Return the [x, y] coordinate for the center point of the cell that contains the specified text.  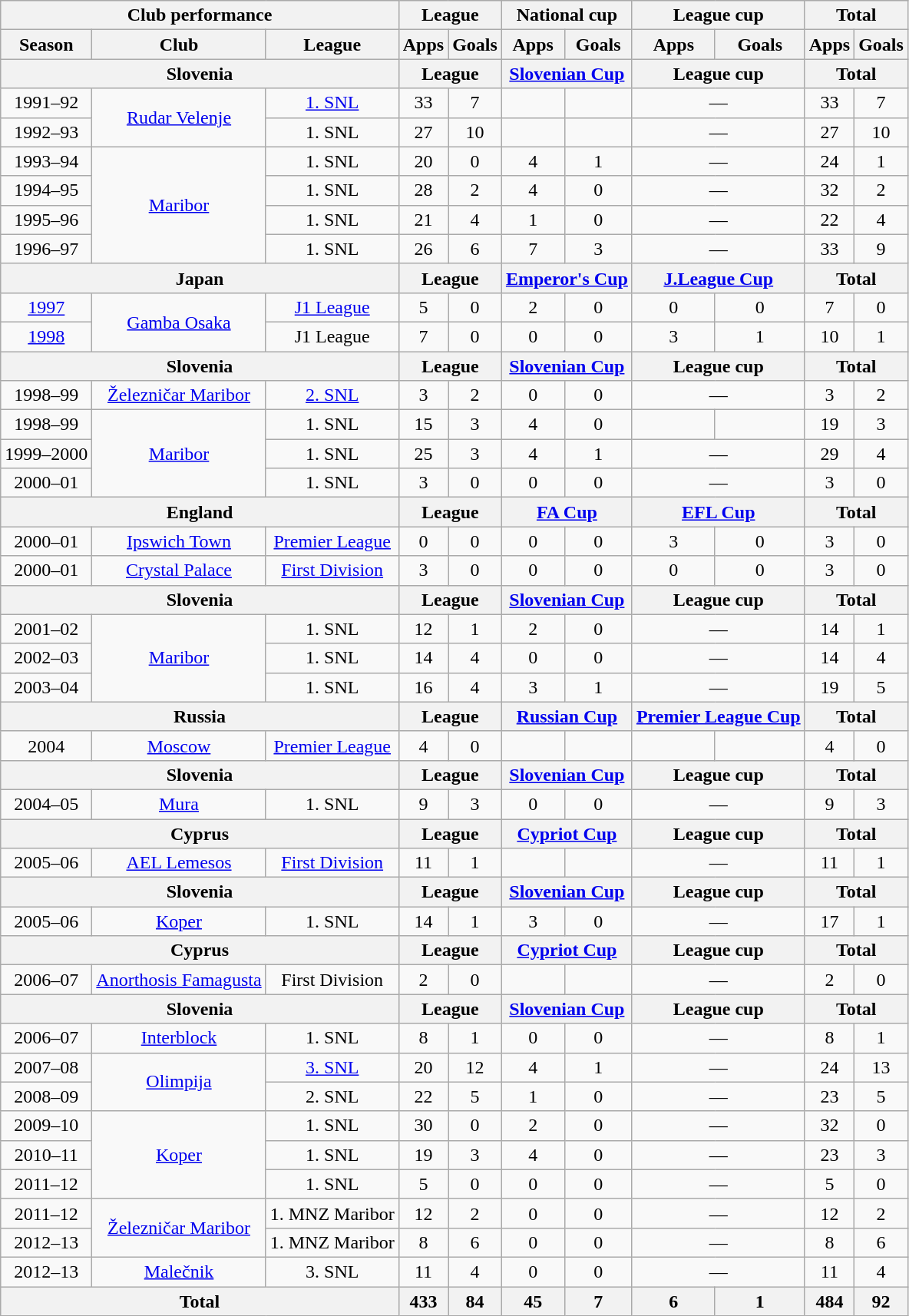
2001–02 [46, 629]
Moscow [179, 746]
Russian Cup [567, 716]
Club [179, 45]
Russia [200, 716]
2004 [46, 746]
29 [829, 454]
2009–10 [46, 1126]
13 [881, 1067]
Crystal Palace [179, 570]
1991–92 [46, 103]
30 [423, 1126]
26 [423, 249]
Season [46, 45]
2003–04 [46, 687]
1996–97 [46, 249]
EFL Cup [719, 512]
Club performance [200, 15]
1999–2000 [46, 454]
Olimpija [179, 1082]
92 [881, 1301]
84 [475, 1301]
17 [829, 921]
1995–96 [46, 220]
J.League Cup [719, 278]
England [200, 512]
1993–94 [46, 161]
Rudar Velenje [179, 117]
15 [423, 425]
2004–05 [46, 804]
2008–09 [46, 1096]
2007–08 [46, 1067]
1992–93 [46, 132]
FA Cup [567, 512]
Premier League Cup [719, 716]
1994–95 [46, 190]
Malečnik [179, 1271]
2010–11 [46, 1155]
Gamba Osaka [179, 322]
21 [423, 220]
Emperor's Cup [567, 278]
Interblock [179, 1038]
2002–03 [46, 658]
Mura [179, 804]
1998 [46, 336]
484 [829, 1301]
Ipswich Town [179, 541]
25 [423, 454]
28 [423, 190]
National cup [567, 15]
1997 [46, 307]
AEL Lemesos [179, 863]
433 [423, 1301]
Anorthosis Famagusta [179, 980]
Japan [200, 278]
16 [423, 687]
45 [533, 1301]
